Detect which cell encompasses the target text, then output its [X, Y] center coordinate. 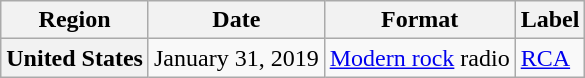
Format [420, 20]
United States [75, 58]
Modern rock radio [420, 58]
Region [75, 20]
Label [550, 20]
RCA [550, 58]
January 31, 2019 [236, 58]
Date [236, 20]
